Locate the cell with the specified text and output its (X, Y) center coordinate. 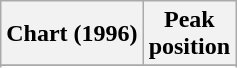
Peak position (189, 34)
Chart (1996) (72, 34)
